Return the (X, Y) coordinate for the center point of the cell that contains the specified text.  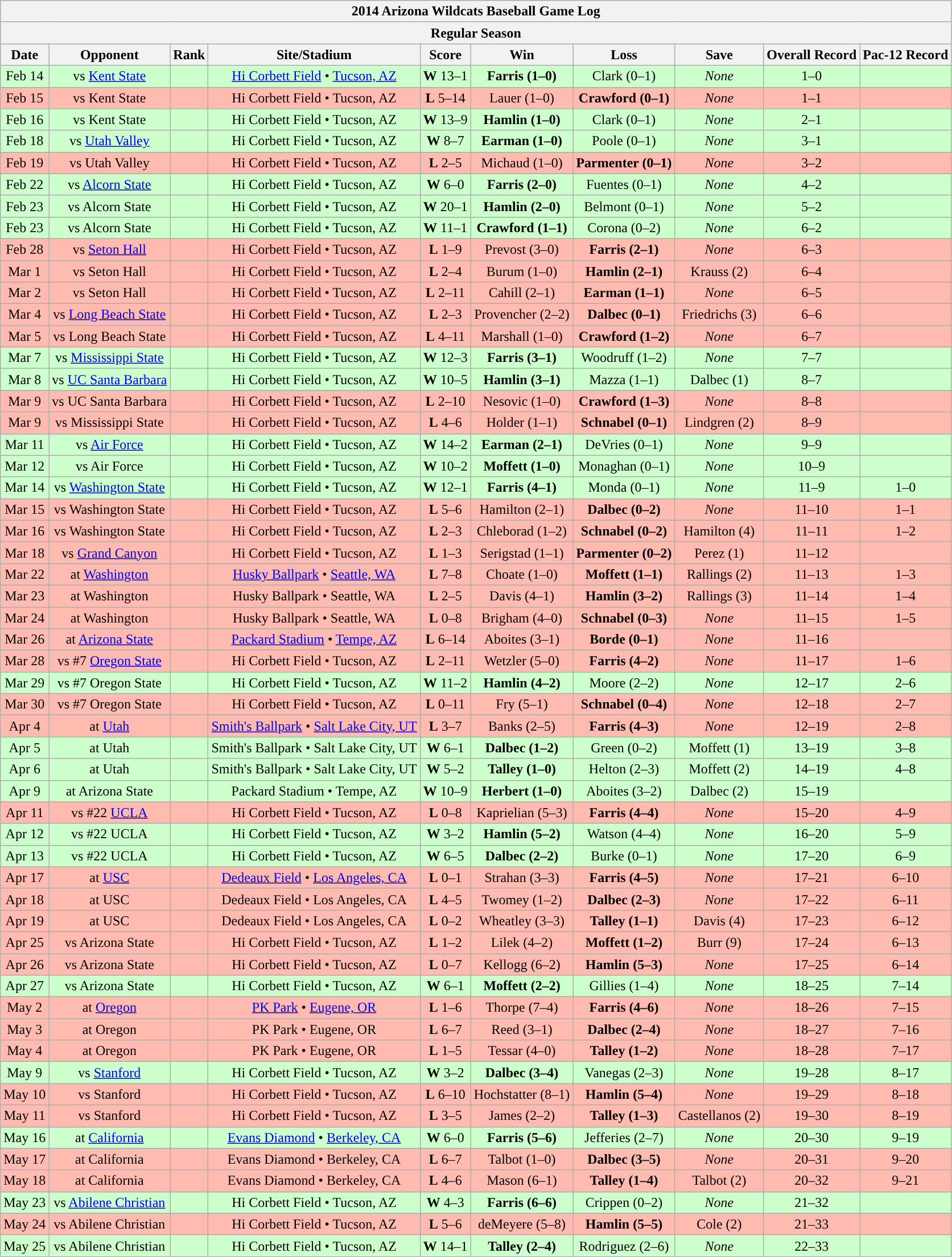
17–21 (811, 877)
Dalbec (2–2) (522, 856)
11–17 (811, 661)
Mar 24 (25, 617)
4–9 (906, 813)
Davis (4–1) (522, 596)
8–8 (811, 401)
Farris (4–4) (624, 813)
Burke (0–1) (624, 856)
Schnabel (0–4) (624, 704)
Site/Stadium (314, 55)
Apr 5 (25, 748)
3–1 (811, 141)
Kaprielian (5–3) (522, 813)
Mar 1 (25, 271)
L 4–5 (445, 899)
Fuentes (0–1) (624, 184)
L 0–7 (445, 965)
Perez (1) (719, 553)
Apr 4 (25, 726)
7–7 (811, 358)
Thorpe (7–4) (522, 1008)
20–32 (811, 1181)
DeVries (0–1) (624, 444)
W 14–1 (445, 1246)
Talley (1–2) (624, 1051)
Holder (1–1) (522, 423)
Dalbec (2) (719, 791)
Mar 16 (25, 531)
Dalbec (0–1) (624, 315)
11–16 (811, 640)
Prevost (3–0) (522, 249)
L 1–6 (445, 1008)
Mar 15 (25, 509)
Dalbec (3–4) (522, 1073)
Pac-12 Record (906, 55)
Farris (4–6) (624, 1008)
Crawford (1–3) (624, 401)
Hamlin (2–0) (522, 206)
Moffett (1–1) (624, 574)
8–17 (906, 1073)
22–33 (811, 1246)
W 12–1 (445, 488)
Hochstatter (8–1) (522, 1094)
11–9 (811, 488)
17–23 (811, 921)
18–27 (811, 1029)
8–18 (906, 1094)
May 11 (25, 1116)
Michaud (1–0) (522, 163)
9–9 (811, 444)
Loss (624, 55)
Wetzler (5–0) (522, 661)
9–19 (906, 1138)
6–14 (906, 965)
Feb 22 (25, 184)
James (2–2) (522, 1116)
Hamlin (3–2) (624, 596)
W 5–2 (445, 769)
Feb 16 (25, 119)
Hamlin (5–3) (624, 965)
6–13 (906, 942)
Provencher (2–2) (522, 315)
Burr (9) (719, 942)
Davis (4) (719, 921)
8–19 (906, 1116)
6–2 (811, 228)
Talley (1–4) (624, 1181)
Feb 19 (25, 163)
W 12–3 (445, 358)
Schnabel (0–2) (624, 531)
21–32 (811, 1202)
Farris (2–1) (624, 249)
Mar 29 (25, 683)
Talley (2–4) (522, 1246)
Schnabel (0–1) (624, 423)
17–24 (811, 942)
Apr 6 (25, 769)
Reed (3–1) (522, 1029)
Rallings (2) (719, 574)
W 8–7 (445, 141)
Moffett (1) (719, 748)
12–17 (811, 683)
Mar 18 (25, 553)
Feb 18 (25, 141)
Herbert (1–0) (522, 791)
Crawford (0–1) (624, 98)
W 10–5 (445, 380)
2014 Arizona Wildcats Baseball Game Log (476, 11)
Mar 7 (25, 358)
Hamlin (5–2) (522, 834)
Farris (6–6) (522, 1202)
Win (522, 55)
Moore (2–2) (624, 683)
Serigstad (1–1) (522, 553)
Regular Season (476, 33)
Hamlin (5–4) (624, 1094)
Corona (0–2) (624, 228)
Overall Record (811, 55)
May 23 (25, 1202)
W 10–2 (445, 466)
May 9 (25, 1073)
L 6–10 (445, 1094)
Date (25, 55)
L 3–5 (445, 1116)
W 20–1 (445, 206)
1–5 (906, 617)
11–11 (811, 531)
Marshall (1–0) (522, 336)
Earman (2–1) (522, 444)
Moffett (2) (719, 769)
W 11–2 (445, 683)
Earman (1–1) (624, 293)
19–29 (811, 1094)
Hamilton (2–1) (522, 509)
Poole (0–1) (624, 141)
Hamilton (4) (719, 531)
Feb 14 (25, 76)
11–14 (811, 596)
Talley (1–0) (522, 769)
May 24 (25, 1224)
Fry (5–1) (522, 704)
15–20 (811, 813)
20–31 (811, 1159)
3–8 (906, 748)
1–3 (906, 574)
6–3 (811, 249)
4–8 (906, 769)
L 1–9 (445, 249)
8–9 (811, 423)
Mason (6–1) (522, 1181)
Aboites (3–1) (522, 640)
W 13–9 (445, 119)
21–33 (811, 1224)
7–16 (906, 1029)
L 3–7 (445, 726)
May 25 (25, 1246)
Mar 5 (25, 336)
Monaghan (0–1) (624, 466)
18–26 (811, 1008)
5–2 (811, 206)
L 1–3 (445, 553)
Mar 8 (25, 380)
L 0–2 (445, 921)
May 2 (25, 1008)
9–21 (906, 1181)
May 3 (25, 1029)
2–1 (811, 119)
deMeyere (5–8) (522, 1224)
Mar 11 (25, 444)
10–9 (811, 466)
W 14–2 (445, 444)
Krauss (2) (719, 271)
W 4–3 (445, 1202)
Brigham (4–0) (522, 617)
20–30 (811, 1138)
Farris (4–1) (522, 488)
Nesovic (1–0) (522, 401)
Crawford (1–1) (522, 228)
Lindgren (2) (719, 423)
Talbot (1–0) (522, 1159)
L 6–14 (445, 640)
6–6 (811, 315)
1–2 (906, 531)
12–18 (811, 704)
Farris (1–0) (522, 76)
17–22 (811, 899)
Apr 9 (25, 791)
1–4 (906, 596)
L 4–11 (445, 336)
Hamlin (2–1) (624, 271)
Crippen (0–2) (624, 1202)
Mar 28 (25, 661)
Parmenter (0–2) (624, 553)
Moffett (2–2) (522, 986)
Dalbec (1–2) (522, 748)
Moffett (1–2) (624, 942)
Helton (2–3) (624, 769)
Tessar (4–0) (522, 1051)
Schnabel (0–3) (624, 617)
11–15 (811, 617)
Farris (5–6) (522, 1138)
Rank (189, 55)
Farris (2–0) (522, 184)
11–13 (811, 574)
9–20 (906, 1159)
L 7–8 (445, 574)
Choate (1–0) (522, 574)
W 13–1 (445, 76)
May 17 (25, 1159)
Twomey (1–2) (522, 899)
Apr 26 (25, 965)
Crawford (1–2) (624, 336)
Dalbec (1) (719, 380)
Apr 25 (25, 942)
May 4 (25, 1051)
Aboites (3–2) (624, 791)
Mar 23 (25, 596)
Lauer (1–0) (522, 98)
6–5 (811, 293)
13–19 (811, 748)
L 1–5 (445, 1051)
Green (0–2) (624, 748)
Friedrichs (3) (719, 315)
May 16 (25, 1138)
Hamlin (1–0) (522, 119)
Kellogg (6–2) (522, 965)
18–25 (811, 986)
11–12 (811, 553)
Monda (0–1) (624, 488)
5–9 (906, 834)
6–7 (811, 336)
Mar 26 (25, 640)
Rallings (3) (719, 596)
Vanegas (2–3) (624, 1073)
16–20 (811, 834)
Woodruff (1–2) (624, 358)
Apr 19 (25, 921)
4–2 (811, 184)
2–6 (906, 683)
L 1–2 (445, 942)
Apr 17 (25, 877)
14–19 (811, 769)
May 18 (25, 1181)
Mar 30 (25, 704)
Cahill (2–1) (522, 293)
Dalbec (2–4) (624, 1029)
6–4 (811, 271)
Jefferies (2–7) (624, 1138)
2–8 (906, 726)
Feb 28 (25, 249)
Hamlin (5–5) (624, 1224)
2–7 (906, 704)
Chleborad (1–2) (522, 531)
7–15 (906, 1008)
19–30 (811, 1116)
15–19 (811, 791)
May 10 (25, 1094)
Watson (4–4) (624, 834)
11–10 (811, 509)
Opponent (109, 55)
Borde (0–1) (624, 640)
Apr 11 (25, 813)
Strahan (3–3) (522, 877)
6–9 (906, 856)
Belmont (0–1) (624, 206)
W 6–5 (445, 856)
Apr 12 (25, 834)
Apr 27 (25, 986)
Talley (1–1) (624, 921)
Farris (4–2) (624, 661)
Feb 15 (25, 98)
7–17 (906, 1051)
12–19 (811, 726)
Moffett (1–0) (522, 466)
6–12 (906, 921)
17–25 (811, 965)
Dalbec (0–2) (624, 509)
W 10–9 (445, 791)
Mazza (1–1) (624, 380)
L 0–1 (445, 877)
Hamlin (4–2) (522, 683)
Dalbec (2–3) (624, 899)
Rodriguez (2–6) (624, 1246)
Castellanos (2) (719, 1116)
Wheatley (3–3) (522, 921)
Mar 14 (25, 488)
L 0–11 (445, 704)
Score (445, 55)
W 11–1 (445, 228)
Dalbec (3–5) (624, 1159)
L 2–4 (445, 271)
Lilek (4–2) (522, 942)
Farris (4–5) (624, 877)
Hamlin (3–1) (522, 380)
19–28 (811, 1073)
Burum (1–0) (522, 271)
8–7 (811, 380)
7–14 (906, 986)
Banks (2–5) (522, 726)
Earman (1–0) (522, 141)
Mar 12 (25, 466)
L 5–14 (445, 98)
Apr 18 (25, 899)
Mar 4 (25, 315)
Save (719, 55)
17–20 (811, 856)
Farris (4–3) (624, 726)
Talley (1–3) (624, 1116)
L 2–10 (445, 401)
Mar 22 (25, 574)
3–2 (811, 163)
6–11 (906, 899)
Gillies (1–4) (624, 986)
Apr 13 (25, 856)
1–6 (906, 661)
Farris (3–1) (522, 358)
vs Grand Canyon (109, 553)
Parmenter (0–1) (624, 163)
6–10 (906, 877)
18–28 (811, 1051)
Cole (2) (719, 1224)
Mar 2 (25, 293)
Talbot (2) (719, 1181)
